Locate the cell with the specified text and output its [x, y] center coordinate. 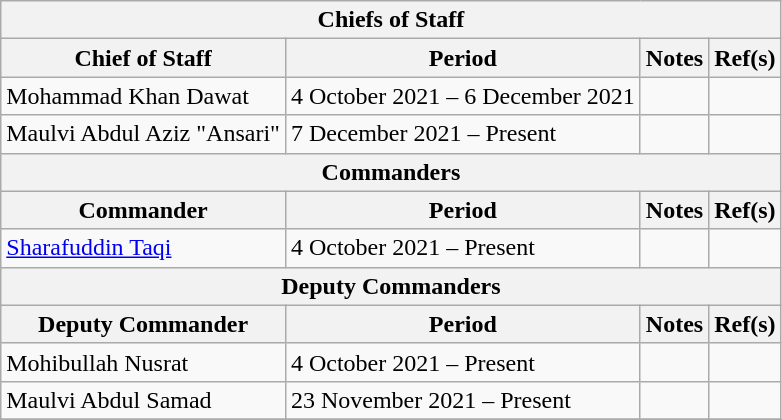
Mohammad Khan Dawat [144, 96]
Sharafuddin Taqi [144, 248]
Commanders [391, 172]
Mohibullah Nusrat [144, 362]
23 November 2021 – Present [462, 400]
7 December 2021 – Present [462, 134]
Commander [144, 210]
Deputy Commander [144, 324]
Deputy Commanders [391, 286]
Maulvi Abdul Aziz "Ansari" [144, 134]
Chiefs of Staff [391, 20]
Maulvi Abdul Samad [144, 400]
4 October 2021 – 6 December 2021 [462, 96]
Chief of Staff [144, 58]
